Locate the cell with the specified text and output its [x, y] center coordinate. 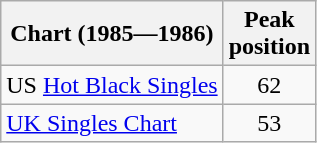
UK Singles Chart [112, 123]
62 [269, 85]
Chart (1985—1986) [112, 34]
53 [269, 123]
Peakposition [269, 34]
US Hot Black Singles [112, 85]
